Find where the given text appears and provide that cell's center as [x, y] coordinate. 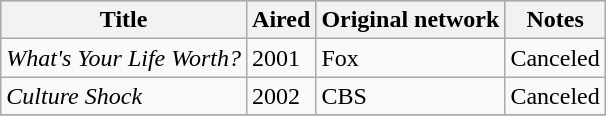
What's Your Life Worth? [124, 58]
2002 [282, 96]
Original network [410, 20]
CBS [410, 96]
Title [124, 20]
Culture Shock [124, 96]
2001 [282, 58]
Aired [282, 20]
Notes [555, 20]
Fox [410, 58]
